Return [X, Y] of the center of cell containing provided text 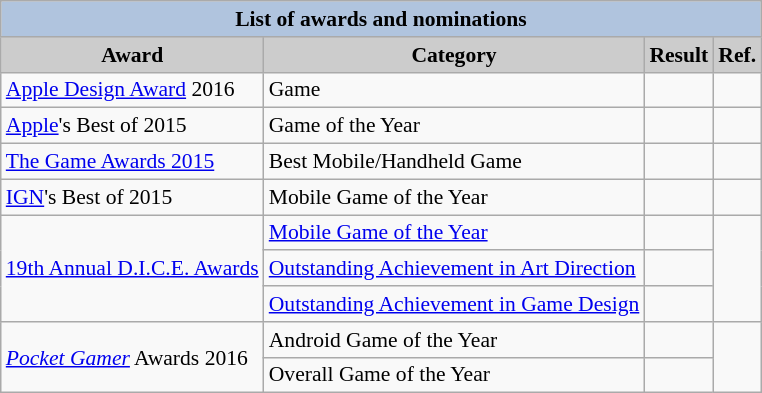
Award [132, 55]
Ref. [737, 55]
19th Annual D.I.C.E. Awards [132, 268]
Overall Game of the Year [454, 375]
Best Mobile/Handheld Game [454, 162]
List of awards and nominations [381, 19]
Android Game of the Year [454, 340]
IGN's Best of 2015 [132, 197]
Apple's Best of 2015 [132, 126]
Game [454, 90]
Outstanding Achievement in Game Design [454, 304]
Category [454, 55]
The Game Awards 2015 [132, 162]
Outstanding Achievement in Art Direction [454, 269]
Apple Design Award 2016 [132, 90]
Pocket Gamer Awards 2016 [132, 358]
Game of the Year [454, 126]
Result [678, 55]
